Search for the cell housing the specified text and yield its [x, y] center coordinate. 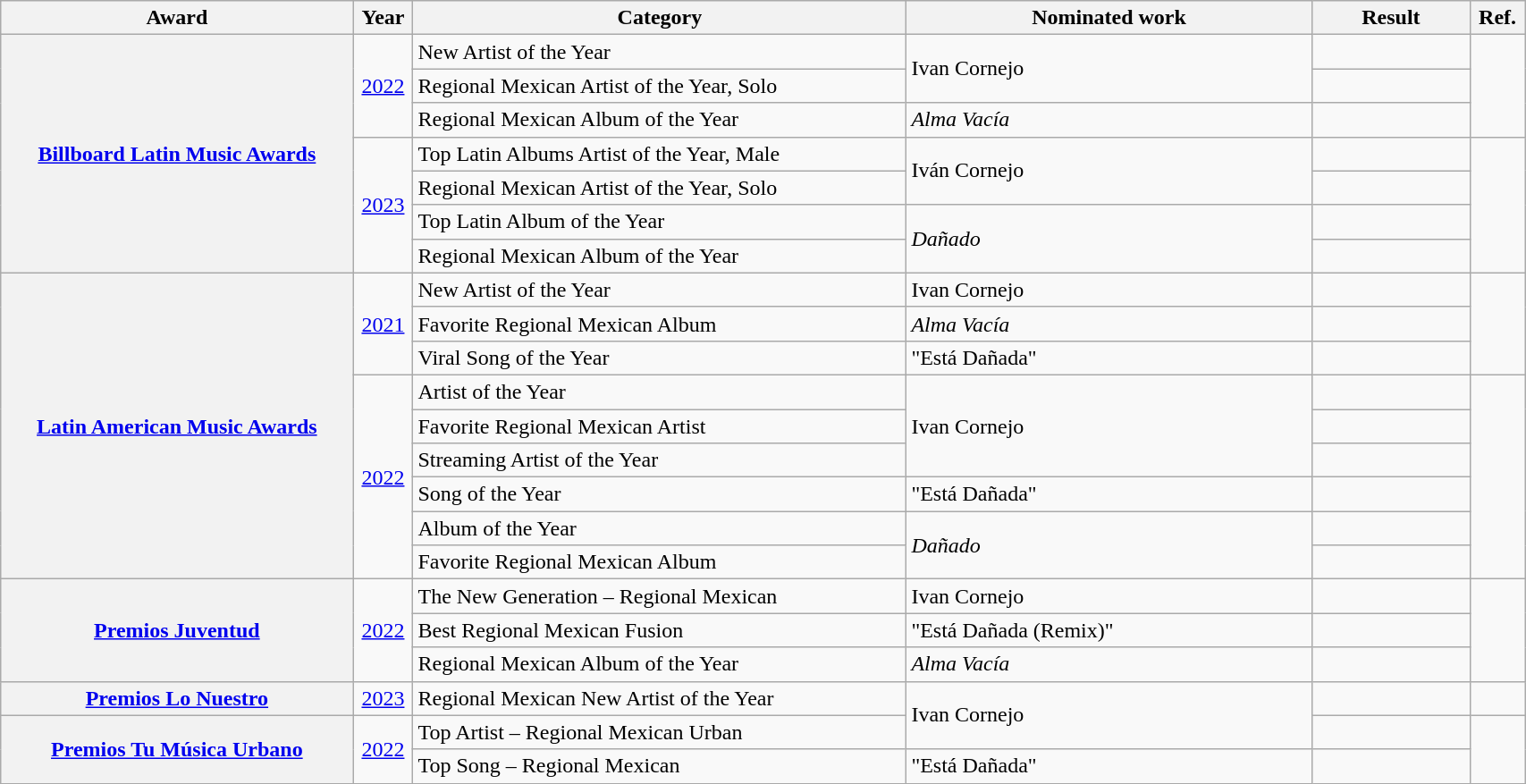
Song of the Year [660, 494]
Premios Juventud [177, 630]
Top Song – Regional Mexican [660, 766]
Top Latin Albums Artist of the Year, Male [660, 154]
Top Latin Album of the Year [660, 222]
The New Generation – Regional Mexican [660, 596]
Category [660, 18]
Year [383, 18]
Viral Song of the Year [660, 358]
Billboard Latin Music Awards [177, 154]
Streaming Artist of the Year [660, 460]
2021 [383, 324]
Favorite Regional Mexican Artist [660, 426]
Result [1391, 18]
Award [177, 18]
Premios Lo Nuestro [177, 698]
Artist of the Year [660, 392]
Regional Mexican New Artist of the Year [660, 698]
Top Artist – Regional Mexican Urban [660, 732]
Premios Tu Música Urbano [177, 749]
Album of the Year [660, 528]
Nominated work [1109, 18]
Latin American Music Awards [177, 426]
Best Regional Mexican Fusion [660, 630]
"Está Dañada (Remix)" [1109, 630]
Iván Cornejo [1109, 171]
Ref. [1498, 18]
